Return (x, y) of the center of cell containing provided text 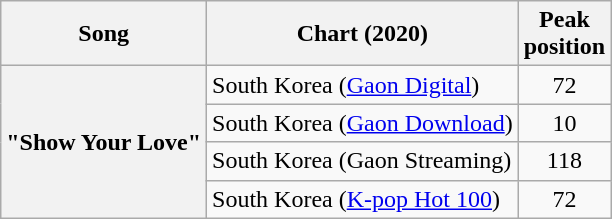
Peakposition (564, 34)
South Korea (Gaon Streaming) (363, 161)
118 (564, 161)
Chart (2020) (363, 34)
South Korea (Gaon Digital) (363, 85)
South Korea (K-pop Hot 100) (363, 199)
"Show Your Love" (104, 142)
South Korea (Gaon Download) (363, 123)
10 (564, 123)
Song (104, 34)
